Search for the cell housing the specified text and yield its (x, y) center coordinate. 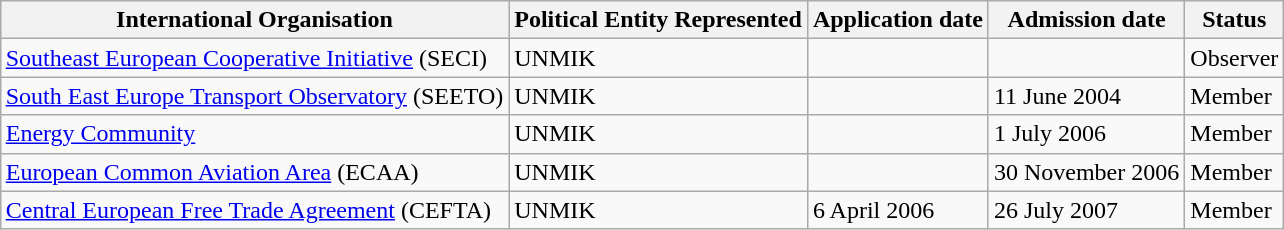
Status (1234, 20)
European Common Aviation Area (ECAA) (254, 172)
6 April 2006 (898, 210)
South East Europe Transport Observatory (SEETO) (254, 96)
1 July 2006 (1086, 134)
Admission date (1086, 20)
Southeast European Cooperative Initiative (SECI) (254, 58)
Observer (1234, 58)
11 June 2004 (1086, 96)
Central European Free Trade Agreement (CEFTA) (254, 210)
Energy Community (254, 134)
30 November 2006 (1086, 172)
Application date (898, 20)
Political Entity Represented (658, 20)
26 July 2007 (1086, 210)
International Organisation (254, 20)
